Search for the cell housing the specified text and yield its (x, y) center coordinate. 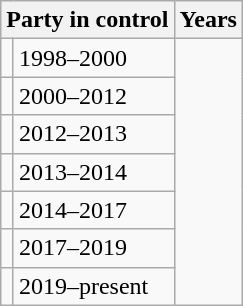
2000–2012 (94, 96)
Years (208, 20)
2012–2013 (94, 134)
2014–2017 (94, 210)
2017–2019 (94, 248)
2013–2014 (94, 172)
2019–present (94, 286)
Party in control (88, 20)
1998–2000 (94, 58)
